Find where the given text appears and provide that cell's center as (X, Y) coordinate. 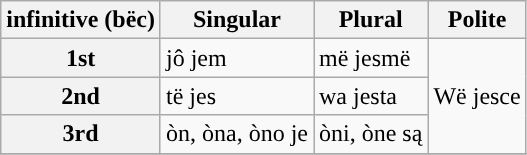
Singular (236, 20)
Polite (477, 20)
1st (81, 58)
òn, òna, òno je (236, 134)
3rd (81, 134)
2nd (81, 96)
Wë jesce (477, 96)
jô jem (236, 58)
òni, òne są (371, 134)
të jes (236, 96)
infinitive (bëc) (81, 20)
Plural (371, 20)
wa jesta (371, 96)
më jesmë (371, 58)
